Provide the (X, Y) coordinate of the cell's center where the given text is located.  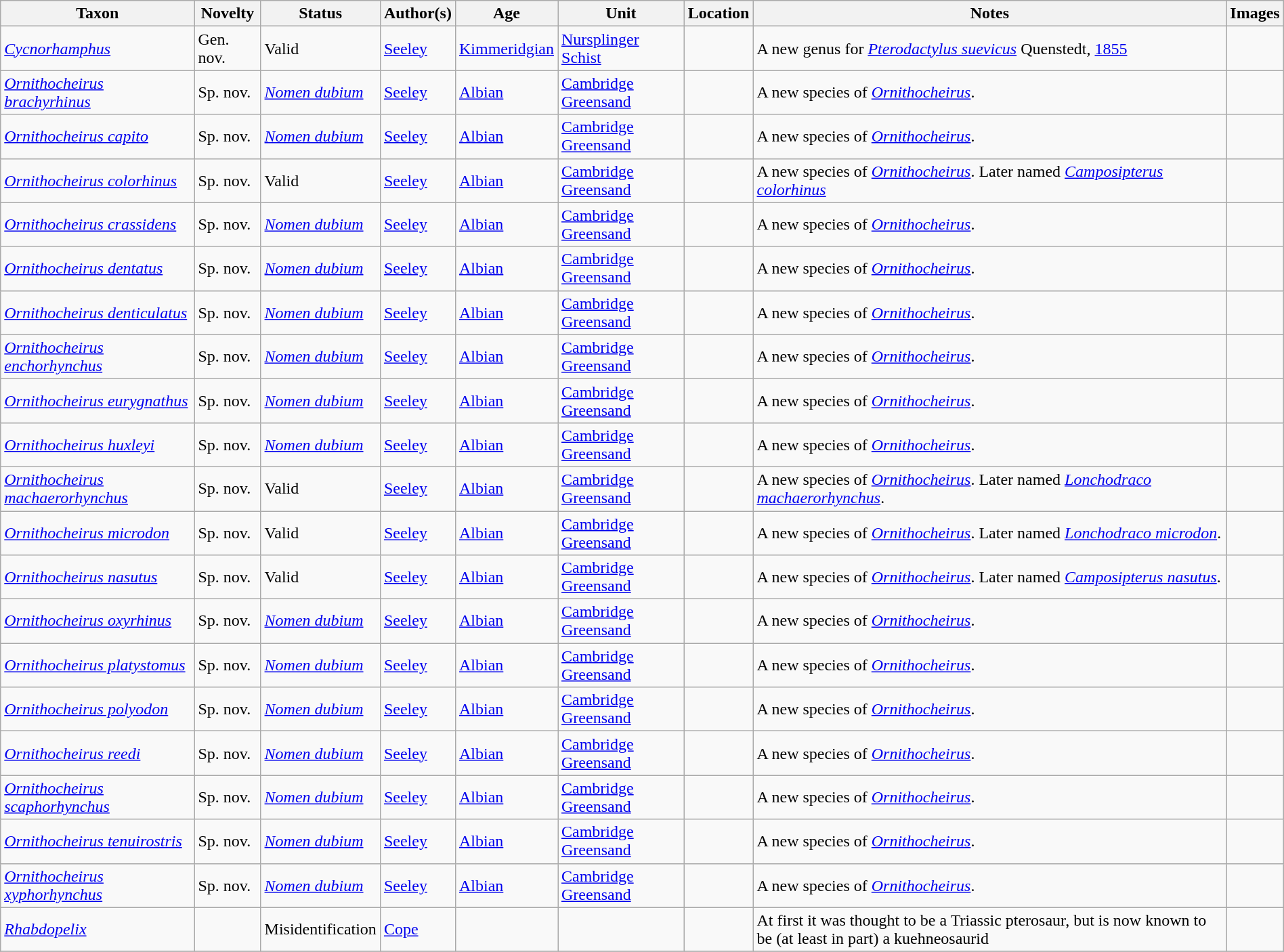
Ornithocheirus nasutus (98, 577)
Ornithocheirus reedi (98, 753)
Ornithocheirus colorhinus (98, 180)
Status (320, 14)
A new species of Ornithocheirus. Later named Lonchodraco microdon. (990, 532)
Kimmeridgian (507, 49)
Age (507, 14)
Rhabdopelix (98, 929)
A new species of Ornithocheirus. Later named Camposipterus colorhinus (990, 180)
Ornithocheirus brachyrhinus (98, 92)
Ornithocheirus crassidens (98, 225)
Novelty (228, 14)
Misidentification (320, 929)
Ornithocheirus enchorhynchus (98, 356)
A new species of Ornithocheirus. Later named Lonchodraco machaerorhynchus. (990, 489)
Ornithocheirus microdon (98, 532)
Ornithocheirus tenuirostris (98, 841)
Ornithocheirus polyodon (98, 710)
Ornithocheirus dentatus (98, 268)
Ornithocheirus huxleyi (98, 444)
Ornithocheirus machaerorhynchus (98, 489)
Notes (990, 14)
Unit (622, 14)
Location (719, 14)
Ornithocheirus oxyrhinus (98, 622)
Ornithocheirus scaphorhynchus (98, 798)
Gen. nov. (228, 49)
Ornithocheirus platystomus (98, 665)
Images (1255, 14)
Ornithocheirus denticulatus (98, 313)
A new species of Ornithocheirus. Later named Camposipterus nasutus. (990, 577)
Nursplinger Schist (622, 49)
Taxon (98, 14)
Ornithocheirus capito (98, 137)
Ornithocheirus xyphorhynchus (98, 886)
Author(s) (417, 14)
Ornithocheirus eurygnathus (98, 401)
At first it was thought to be a Triassic pterosaur, but is now known to be (at least in part) a kuehneosaurid (990, 929)
Cope (417, 929)
Cycnorhamphus (98, 49)
A new genus for Pterodactylus suevicus Quenstedt, 1855 (990, 49)
